Provide the (X, Y) coordinate of the cell's center where the given text is located.  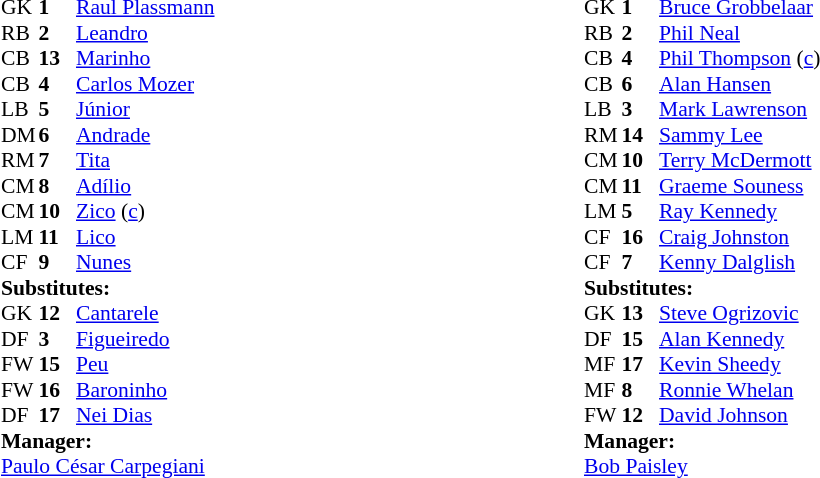
DM (20, 135)
Substitutes: (108, 288)
Nei Dias (146, 415)
14 (641, 135)
Baroninho (146, 390)
Figueiredo (146, 339)
Lico (146, 237)
Cantarele (146, 313)
9 (57, 263)
Peu (146, 365)
Zico (c) (146, 211)
Manager: (108, 441)
Carlos Mozer (146, 84)
Tita (146, 161)
Marinho (146, 59)
Adílio (146, 186)
Andrade (146, 135)
Nunes (146, 263)
Júnior (146, 109)
Leandro (146, 33)
